Determine the [x, y] coordinate at the center of the cell enclosing the given text.  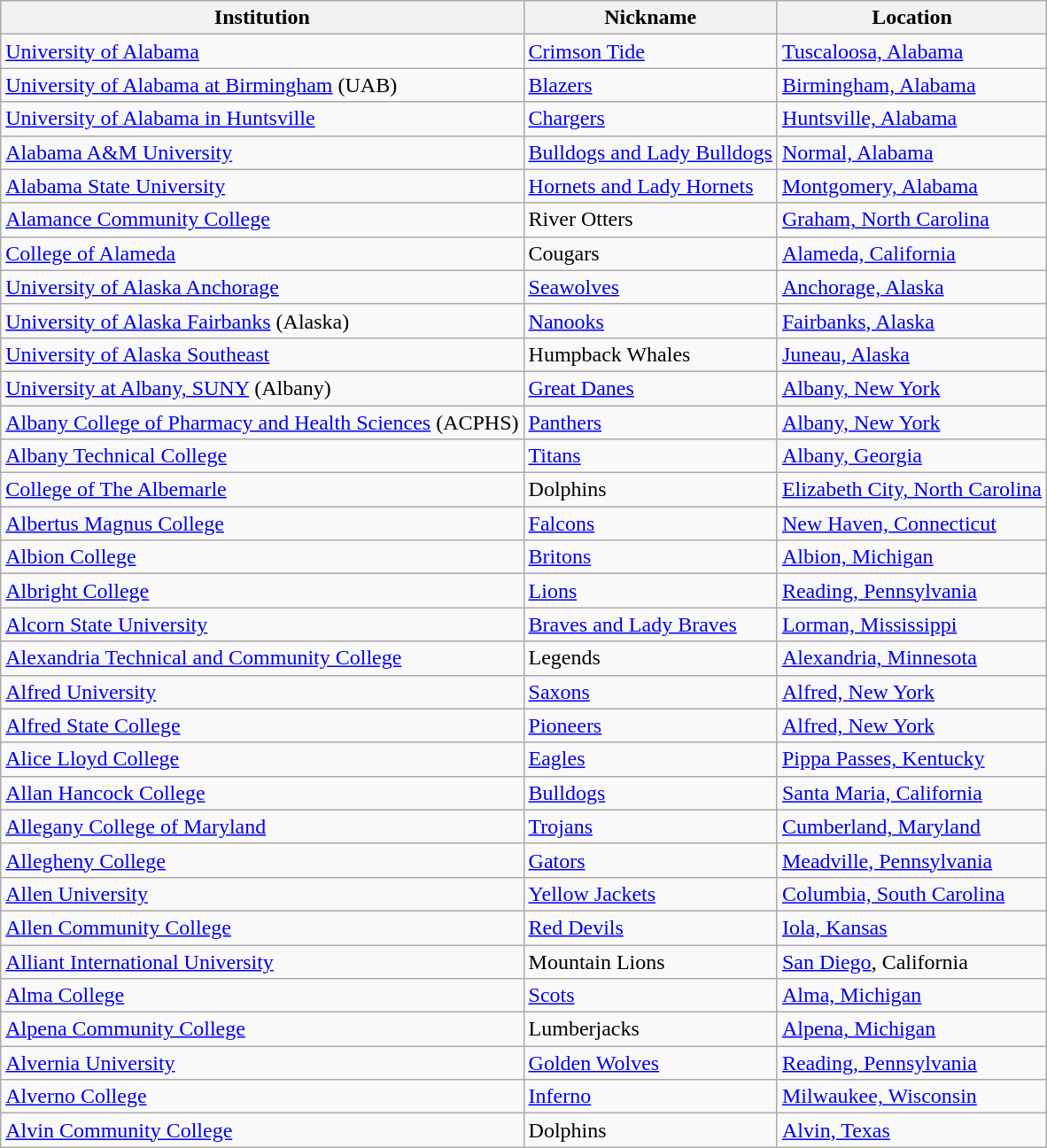
Alpena Community College [262, 1029]
Alfred University [262, 692]
Nanooks [650, 321]
Bulldogs [650, 793]
Milwaukee, Wisconsin [911, 1097]
Albany College of Pharmacy and Health Sciences (ACPHS) [262, 423]
Blazers [650, 85]
Lions [650, 591]
Legends [650, 658]
Allegany College of Maryland [262, 826]
Crimson Tide [650, 51]
Santa Maria, California [911, 793]
Alexandria, Minnesota [911, 658]
Albion, Michigan [911, 557]
Golden Wolves [650, 1063]
Lorman, Mississippi [911, 624]
Iola, Kansas [911, 927]
University of Alabama at Birmingham (UAB) [262, 85]
Pioneers [650, 725]
Fairbanks, Alaska [911, 321]
Alvernia University [262, 1063]
Elizabeth City, North Carolina [911, 490]
Titans [650, 456]
Pippa Passes, Kentucky [911, 759]
Braves and Lady Braves [650, 624]
Institution [262, 18]
Albertus Magnus College [262, 524]
Anchorage, Alaska [911, 287]
Graham, North Carolina [911, 220]
Saxons [650, 692]
Humpback Whales [650, 354]
Yellow Jackets [650, 894]
College of Alameda [262, 253]
Meadville, Pennsylvania [911, 860]
Red Devils [650, 927]
University of Alaska Fairbanks (Alaska) [262, 321]
Alameda, California [911, 253]
Scots [650, 996]
Inferno [650, 1097]
New Haven, Connecticut [911, 524]
Birmingham, Alabama [911, 85]
Falcons [650, 524]
Alexandria Technical and Community College [262, 658]
Allen University [262, 894]
Location [911, 18]
Alamance Community College [262, 220]
Hornets and Lady Hornets [650, 186]
Alma, Michigan [911, 996]
Allen Community College [262, 927]
Chargers [650, 119]
Alliant International University [262, 961]
University at Albany, SUNY (Albany) [262, 388]
University of Alaska Anchorage [262, 287]
Columbia, South Carolina [911, 894]
University of Alabama [262, 51]
Alvin, Texas [911, 1130]
Allegheny College [262, 860]
Nickname [650, 18]
Alice Lloyd College [262, 759]
Albany Technical College [262, 456]
Albany, Georgia [911, 456]
College of The Albemarle [262, 490]
Montgomery, Alabama [911, 186]
Britons [650, 557]
Panthers [650, 423]
River Otters [650, 220]
Normal, Alabama [911, 152]
Tuscaloosa, Alabama [911, 51]
Allan Hancock College [262, 793]
Lumberjacks [650, 1029]
Albright College [262, 591]
Cumberland, Maryland [911, 826]
Alcorn State University [262, 624]
Bulldogs and Lady Bulldogs [650, 152]
Trojans [650, 826]
Albion College [262, 557]
Seawolves [650, 287]
Alvin Community College [262, 1130]
Alpena, Michigan [911, 1029]
Gators [650, 860]
San Diego, California [911, 961]
University of Alabama in Huntsville [262, 119]
Great Danes [650, 388]
Huntsville, Alabama [911, 119]
Alabama State University [262, 186]
Alma College [262, 996]
Eagles [650, 759]
Juneau, Alaska [911, 354]
Cougars [650, 253]
University of Alaska Southeast [262, 354]
Alfred State College [262, 725]
Alabama A&M University [262, 152]
Alverno College [262, 1097]
Mountain Lions [650, 961]
